Return (x, y) of the center of cell containing provided text 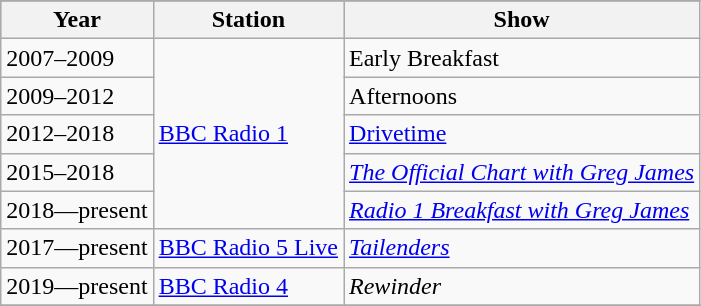
The Official Chart with Greg James (522, 172)
2007–2009 (77, 58)
Year (77, 20)
2018—present (77, 210)
Early Breakfast (522, 58)
BBC Radio 5 Live (248, 248)
Rewinder (522, 286)
Radio 1 Breakfast with Greg James (522, 210)
2019—present (77, 286)
Station (248, 20)
Drivetime (522, 134)
2017—present (77, 248)
2009–2012 (77, 96)
Show (522, 20)
BBC Radio 1 (248, 134)
2015–2018 (77, 172)
Afternoons (522, 96)
2012–2018 (77, 134)
Tailenders (522, 248)
BBC Radio 4 (248, 286)
